Determine the [X, Y] coordinate at the center of the cell enclosing the given text.  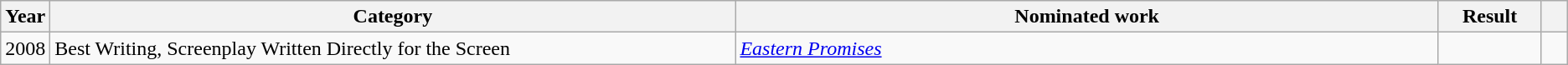
Result [1489, 17]
Eastern Promises [1087, 48]
Year [25, 17]
2008 [25, 48]
Nominated work [1087, 17]
Category [393, 17]
Best Writing, Screenplay Written Directly for the Screen [393, 48]
